Locate the cell with the specified text and output its (x, y) center coordinate. 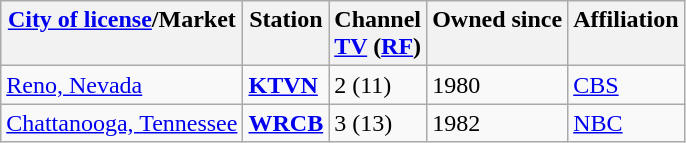
Chattanooga, Tennessee (122, 123)
KTVN (286, 85)
Owned since (498, 34)
ChannelTV (RF) (378, 34)
City of license/Market (122, 34)
2 (11) (378, 85)
CBS (626, 85)
Affiliation (626, 34)
Station (286, 34)
WRCB (286, 123)
1980 (498, 85)
Reno, Nevada (122, 85)
1982 (498, 123)
NBC (626, 123)
3 (13) (378, 123)
